For the text-containing cell, return its midpoint in [X, Y] coordinate format. 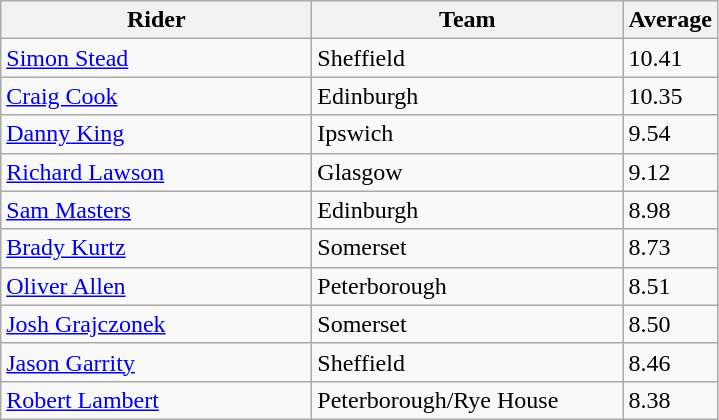
Danny King [156, 134]
Ipswich [468, 134]
10.35 [670, 96]
Richard Lawson [156, 172]
8.73 [670, 248]
Brady Kurtz [156, 248]
10.41 [670, 58]
Sam Masters [156, 210]
8.46 [670, 362]
Jason Garrity [156, 362]
Peterborough/Rye House [468, 400]
8.98 [670, 210]
Rider [156, 20]
Simon Stead [156, 58]
8.51 [670, 286]
Craig Cook [156, 96]
8.50 [670, 324]
Robert Lambert [156, 400]
Average [670, 20]
Glasgow [468, 172]
Josh Grajczonek [156, 324]
Peterborough [468, 286]
Team [468, 20]
9.12 [670, 172]
Oliver Allen [156, 286]
9.54 [670, 134]
8.38 [670, 400]
